Search for the cell housing the specified text and yield its (X, Y) center coordinate. 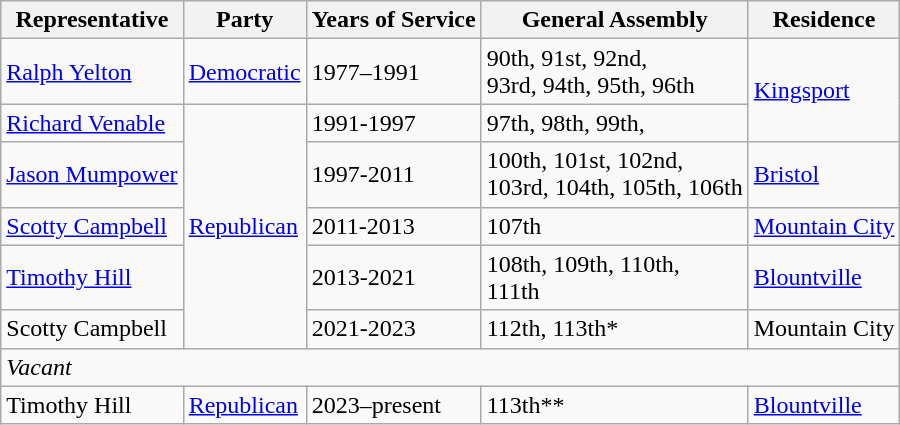
1997-2011 (394, 174)
107th (614, 226)
97th, 98th, 99th, (614, 123)
Party (244, 20)
2021-2023 (394, 329)
Vacant (450, 367)
2023–present (394, 405)
Richard Venable (92, 123)
Years of Service (394, 20)
2011-2013 (394, 226)
90th, 91st, 92nd,93rd, 94th, 95th, 96th (614, 72)
Bristol (824, 174)
Democratic (244, 72)
1991-1997 (394, 123)
General Assembly (614, 20)
Ralph Yelton (92, 72)
Jason Mumpower (92, 174)
Kingsport (824, 90)
108th, 109th, 110th,111th (614, 278)
1977–1991 (394, 72)
Residence (824, 20)
Representative (92, 20)
112th, 113th* (614, 329)
113th** (614, 405)
100th, 101st, 102nd,103rd, 104th, 105th, 106th (614, 174)
2013-2021 (394, 278)
